Pinpoint the cell where the given text exists, returning its [X, Y] midpoint coordinate. 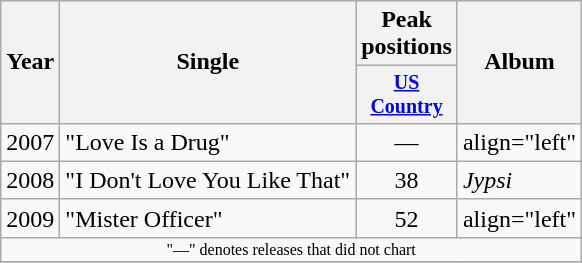
2009 [30, 218]
"—" denotes releases that did not chart [292, 249]
US Country [407, 94]
38 [407, 180]
Single [208, 62]
Album [519, 62]
"Mister Officer" [208, 218]
"I Don't Love You Like That" [208, 180]
Peak positions [407, 34]
2007 [30, 142]
"Love Is a Drug" [208, 142]
Jypsi [519, 180]
52 [407, 218]
— [407, 142]
Year [30, 62]
2008 [30, 180]
